Determine the (x, y) coordinate at the center of the cell enclosing the given text.  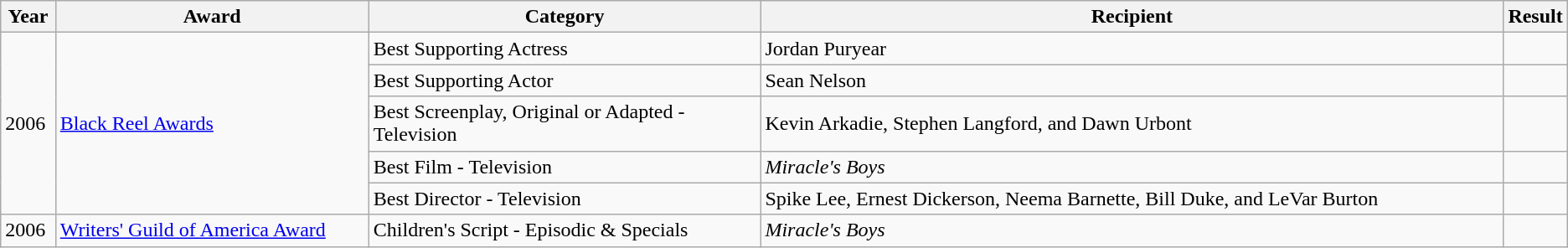
Sean Nelson (1132, 80)
Best Supporting Actor (565, 80)
Writers' Guild of America Award (212, 230)
Best Film - Television (565, 167)
Award (212, 17)
Children's Script - Episodic & Specials (565, 230)
Jordan Puryear (1132, 49)
Best Director - Television (565, 199)
Category (565, 17)
Kevin Arkadie, Stephen Langford, and Dawn Urbont (1132, 124)
Year (28, 17)
Result (1535, 17)
Best Screenplay, Original or Adapted - Television (565, 124)
Best Supporting Actress (565, 49)
Spike Lee, Ernest Dickerson, Neema Barnette, Bill Duke, and LeVar Burton (1132, 199)
Black Reel Awards (212, 124)
Recipient (1132, 17)
